Search for the cell housing the specified text and yield its [X, Y] center coordinate. 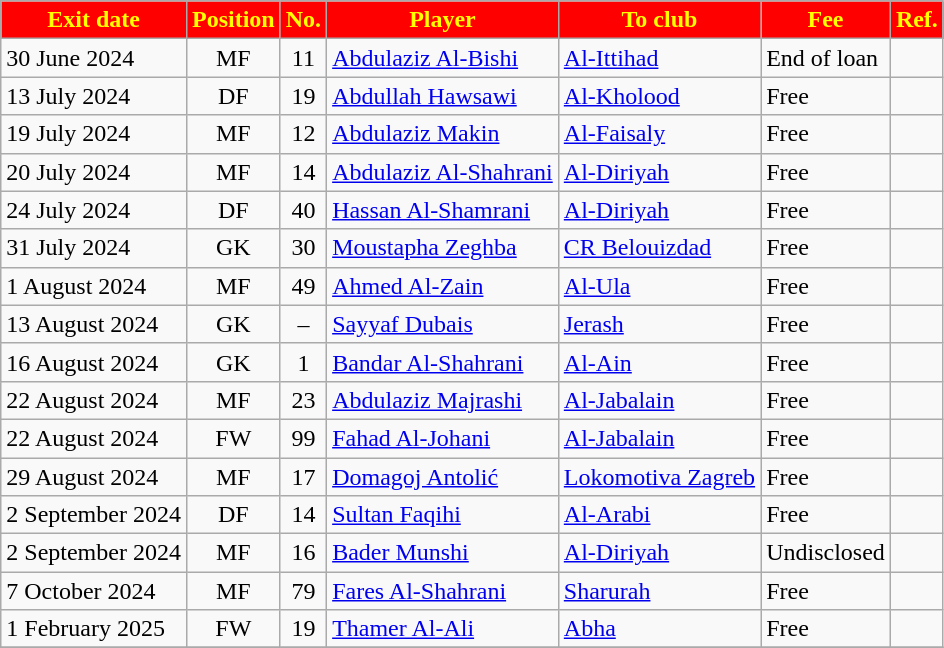
1 February 2025 [94, 629]
Jerash [659, 324]
Al-Kholood [659, 96]
Al-Ula [659, 286]
End of loan [826, 58]
30 June 2024 [94, 58]
Exit date [94, 20]
20 July 2024 [94, 172]
Bandar Al-Shahrani [443, 362]
Al-Faisaly [659, 134]
Sultan Faqihi [443, 515]
13 July 2024 [94, 96]
11 [303, 58]
Hassan Al-Shamrani [443, 210]
Abha [659, 629]
31 July 2024 [94, 248]
Bader Munshi [443, 553]
12 [303, 134]
Al-Ain [659, 362]
30 [303, 248]
1 [303, 362]
Sharurah [659, 591]
29 August 2024 [94, 477]
16 August 2024 [94, 362]
49 [303, 286]
Undisclosed [826, 553]
Abdulaziz Al-Shahrani [443, 172]
Al-Ittihad [659, 58]
Abdulaziz Makin [443, 134]
19 July 2024 [94, 134]
Fee [826, 20]
Thamer Al-Ali [443, 629]
Al-Arabi [659, 515]
To club [659, 20]
24 July 2024 [94, 210]
CR Belouizdad [659, 248]
23 [303, 400]
1 August 2024 [94, 286]
16 [303, 553]
79 [303, 591]
Abdullah Hawsawi [443, 96]
Abdulaziz Al-Bishi [443, 58]
Fahad Al-Johani [443, 438]
99 [303, 438]
Sayyaf Dubais [443, 324]
Ref. [916, 20]
Abdulaziz Majrashi [443, 400]
Lokomotiva Zagreb [659, 477]
Moustapha Zeghba [443, 248]
7 October 2024 [94, 591]
40 [303, 210]
Position [233, 20]
Fares Al-Shahrani [443, 591]
Ahmed Al-Zain [443, 286]
– [303, 324]
13 August 2024 [94, 324]
Domagoj Antolić [443, 477]
17 [303, 477]
No. [303, 20]
Player [443, 20]
